Output the [X, Y] coordinate of the center of the cell containing the given text.  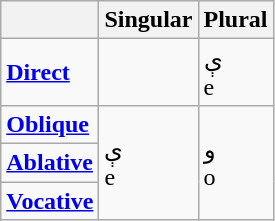
Vocative [50, 201]
Oblique [50, 124]
Ablative [50, 162]
وo [236, 162]
Direct [50, 72]
Singular [148, 20]
Plural [236, 20]
